Extract the (X, Y) coordinate from the center of the cell holding the provided text.  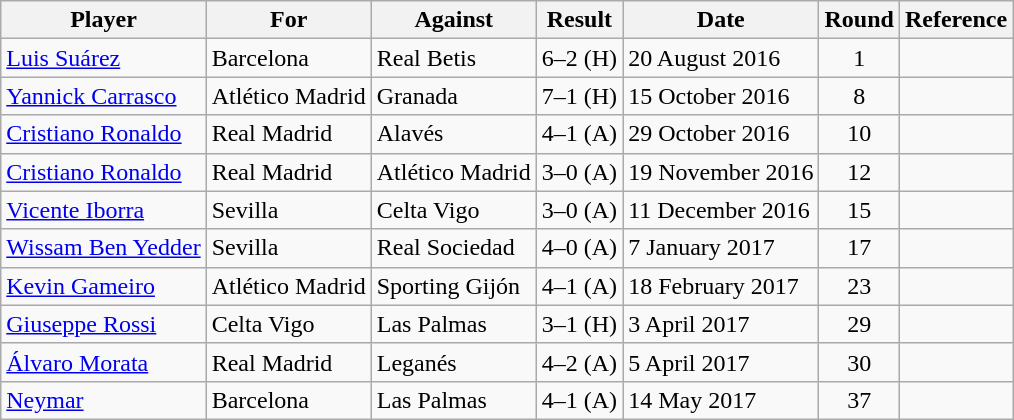
3–1 (H) (579, 324)
29 (859, 324)
Granada (454, 96)
Sporting Gijón (454, 286)
18 February 2017 (721, 286)
8 (859, 96)
Date (721, 20)
11 December 2016 (721, 210)
Leganés (454, 362)
1 (859, 58)
Giuseppe Rossi (104, 324)
23 (859, 286)
4–2 (A) (579, 362)
17 (859, 248)
For (288, 20)
3 April 2017 (721, 324)
6–2 (H) (579, 58)
Neymar (104, 400)
19 November 2016 (721, 172)
14 May 2017 (721, 400)
37 (859, 400)
Wissam Ben Yedder (104, 248)
Álvaro Morata (104, 362)
Vicente Iborra (104, 210)
15 (859, 210)
Real Betis (454, 58)
29 October 2016 (721, 134)
20 August 2016 (721, 58)
Luis Suárez (104, 58)
30 (859, 362)
7 January 2017 (721, 248)
7–1 (H) (579, 96)
12 (859, 172)
Against (454, 20)
Player (104, 20)
Real Sociedad (454, 248)
Result (579, 20)
Yannick Carrasco (104, 96)
Kevin Gameiro (104, 286)
Reference (956, 20)
15 October 2016 (721, 96)
4–0 (A) (579, 248)
Alavés (454, 134)
5 April 2017 (721, 362)
Round (859, 20)
10 (859, 134)
